For the text-containing cell, return its midpoint in (X, Y) coordinate format. 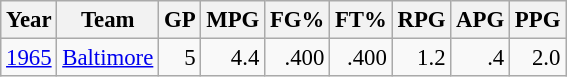
Year (29, 20)
1965 (29, 58)
FT% (362, 20)
GP (180, 20)
PPG (538, 20)
MPG (233, 20)
4.4 (233, 58)
Team (108, 20)
1.2 (422, 58)
5 (180, 58)
RPG (422, 20)
FG% (298, 20)
2.0 (538, 58)
APG (480, 20)
.4 (480, 58)
Baltimore (108, 58)
